Extract the [X, Y] coordinate from the center of the cell holding the provided text.  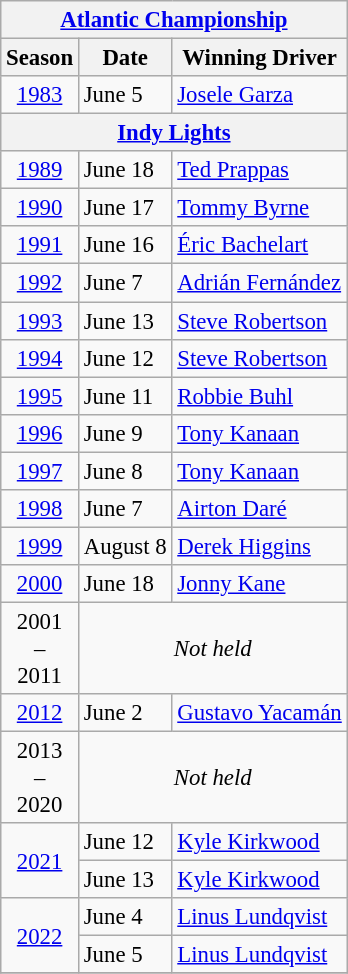
Winning Driver [260, 58]
June 17 [125, 208]
1998 [40, 509]
1995 [40, 396]
Derek Higgins [260, 546]
Airton Daré [260, 509]
Josele Garza [260, 95]
Atlantic Championship [174, 20]
1993 [40, 321]
2001–2011 [40, 648]
Ted Prappas [260, 170]
1997 [40, 471]
Robbie Buhl [260, 396]
1996 [40, 433]
2021 [40, 860]
2000 [40, 584]
June 9 [125, 433]
Jonny Kane [260, 584]
Season [40, 58]
1983 [40, 95]
Éric Bachelart [260, 245]
2012 [40, 713]
Tommy Byrne [260, 208]
1992 [40, 283]
Date [125, 58]
2022 [40, 936]
1990 [40, 208]
Gustavo Yacamán [260, 713]
June 4 [125, 917]
June 2 [125, 713]
June 16 [125, 245]
August 8 [125, 546]
June 8 [125, 471]
1999 [40, 546]
Adrián Fernández [260, 283]
1991 [40, 245]
June 11 [125, 396]
Indy Lights [174, 133]
2013–2020 [40, 778]
1994 [40, 358]
1989 [40, 170]
